Find where the given text appears and provide that cell's center as [x, y] coordinate. 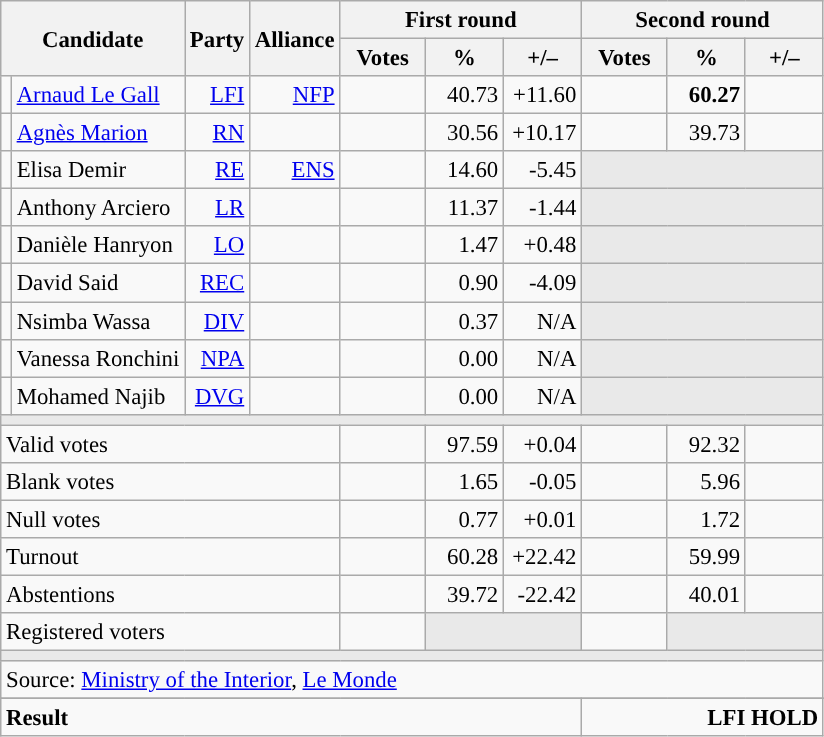
-1.44 [543, 208]
Registered voters [170, 632]
NPA [218, 358]
LFI HOLD [703, 718]
40.73 [464, 95]
97.59 [464, 444]
LR [218, 208]
0.90 [464, 283]
1.47 [464, 245]
LO [218, 245]
First round [461, 20]
Result [292, 718]
Null votes [170, 519]
-5.45 [543, 170]
Blank votes [170, 482]
Candidate [93, 38]
Valid votes [170, 444]
RN [218, 133]
RE [218, 170]
39.73 [706, 133]
39.72 [464, 594]
DVG [218, 396]
Elisa Demir [98, 170]
+0.48 [543, 245]
5.96 [706, 482]
+0.01 [543, 519]
59.99 [706, 557]
60.28 [464, 557]
Turnout [170, 557]
11.37 [464, 208]
92.32 [706, 444]
Danièle Hanryon [98, 245]
REC [218, 283]
60.27 [706, 95]
1.65 [464, 482]
Arnaud Le Gall [98, 95]
ENS [295, 170]
Agnès Marion [98, 133]
-0.05 [543, 482]
1.72 [706, 519]
Abstentions [170, 594]
0.37 [464, 321]
-22.42 [543, 594]
Second round [703, 20]
Nsimba Wassa [98, 321]
Anthony Arciero [98, 208]
+10.17 [543, 133]
-4.09 [543, 283]
40.01 [706, 594]
David Said [98, 283]
0.77 [464, 519]
Vanessa Ronchini [98, 358]
Mohamed Najib [98, 396]
+22.42 [543, 557]
30.56 [464, 133]
Alliance [295, 38]
+0.04 [543, 444]
Source: Ministry of the Interior, Le Monde [412, 680]
DIV [218, 321]
14.60 [464, 170]
NFP [295, 95]
Party [218, 38]
LFI [218, 95]
+11.60 [543, 95]
